Return (x, y) of the center of cell containing provided text 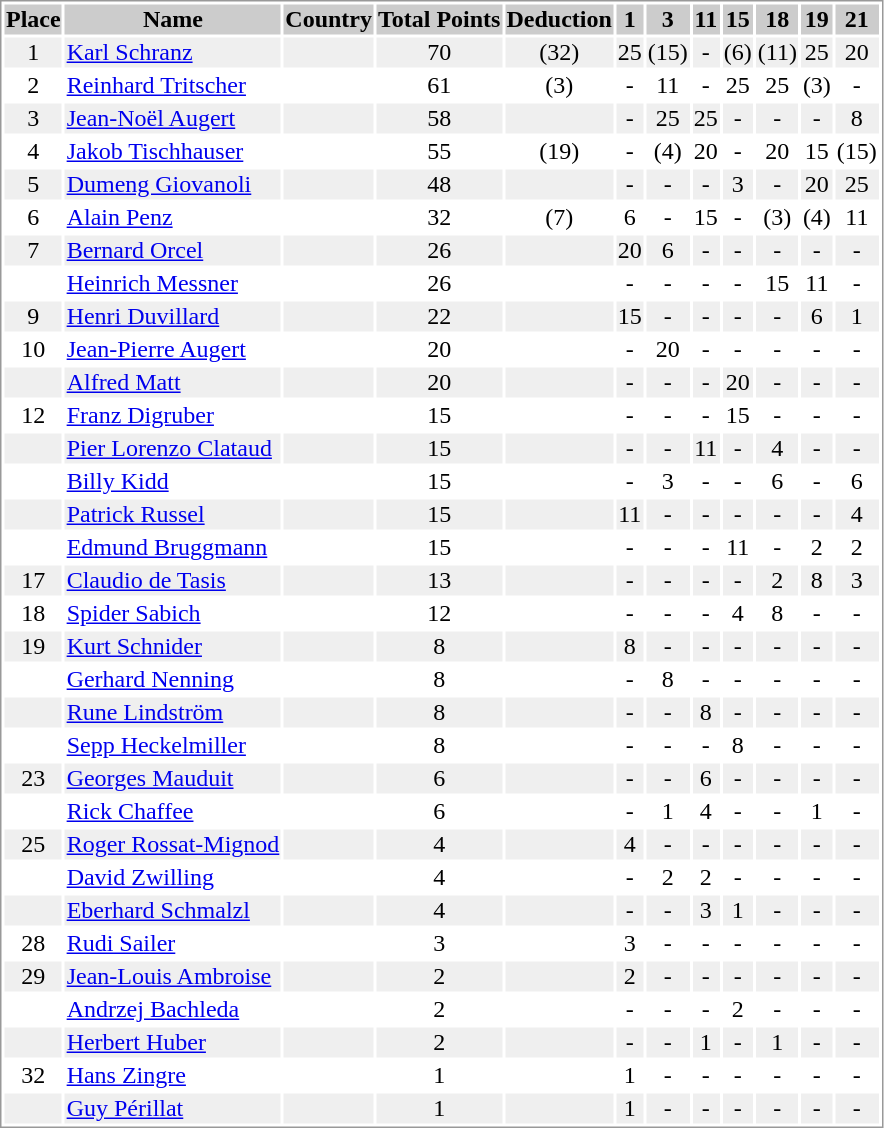
29 (33, 977)
55 (438, 151)
Pier Lorenzo Clataud (173, 449)
Rune Lindström (173, 713)
Jean-Pierre Augert (173, 349)
(6) (738, 53)
10 (33, 349)
Rick Chaffee (173, 811)
Guy Périllat (173, 1109)
Dumeng Giovanoli (173, 185)
Rudi Sailer (173, 943)
Place (33, 19)
Sepp Heckelmiller (173, 745)
23 (33, 779)
Georges Mauduit (173, 779)
Billy Kidd (173, 481)
Reinhard Tritscher (173, 85)
(19) (559, 151)
Country (329, 19)
Total Points (438, 19)
Karl Schranz (173, 53)
Alfred Matt (173, 383)
28 (33, 943)
Hans Zingre (173, 1075)
7 (33, 251)
(11) (777, 53)
Name (173, 19)
Alain Penz (173, 217)
Andrzej Bachleda (173, 1009)
Heinrich Messner (173, 283)
Henri Duvillard (173, 317)
Kurt Schnider (173, 647)
David Zwilling (173, 877)
48 (438, 185)
Bernard Orcel (173, 251)
Spider Sabich (173, 613)
Claudio de Tasis (173, 581)
61 (438, 85)
Roger Rossat-Mignod (173, 845)
58 (438, 119)
17 (33, 581)
13 (438, 581)
Patrick Russel (173, 515)
(7) (559, 217)
5 (33, 185)
9 (33, 317)
(32) (559, 53)
Edmund Bruggmann (173, 547)
Jean-Louis Ambroise (173, 977)
Jean-Noël Augert (173, 119)
Deduction (559, 19)
Franz Digruber (173, 415)
22 (438, 317)
Gerhard Nenning (173, 679)
Herbert Huber (173, 1043)
Eberhard Schmalzl (173, 911)
21 (856, 19)
70 (438, 53)
Jakob Tischhauser (173, 151)
